Return the [X, Y] coordinate for the center point of the cell that contains the specified text.  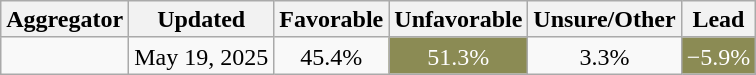
Favorable [332, 20]
Updated [202, 20]
−5.9% [718, 56]
Unfavorable [458, 20]
Aggregator [65, 20]
3.3% [604, 56]
May 19, 2025 [202, 56]
45.4% [332, 56]
51.3% [458, 56]
Lead [718, 20]
Unsure/Other [604, 20]
